Capture the cell that displays the provided text and extract its [x, y] central coordinate. 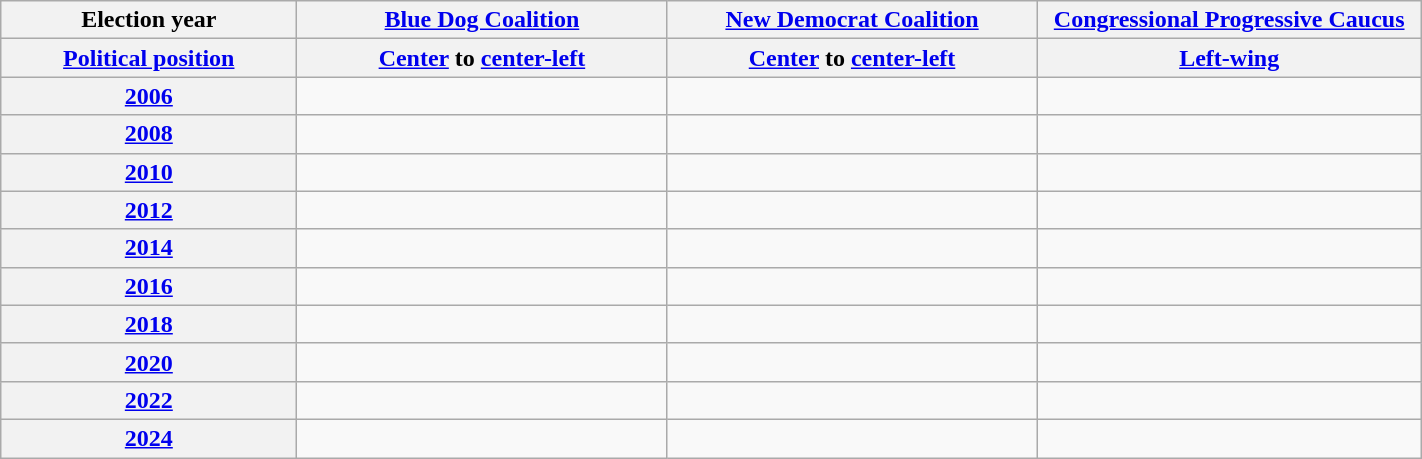
2020 [149, 362]
2008 [149, 134]
Congressional Progressive Caucus [1229, 20]
Left-wing [1229, 58]
2010 [149, 172]
2016 [149, 286]
2018 [149, 324]
New Democrat Coalition [852, 20]
2012 [149, 210]
Election year [149, 20]
2014 [149, 248]
2024 [149, 438]
Blue Dog Coalition [482, 20]
2006 [149, 96]
2022 [149, 400]
Political position [149, 58]
